Return the (X, Y) coordinate for the center point of the cell that contains the specified text.  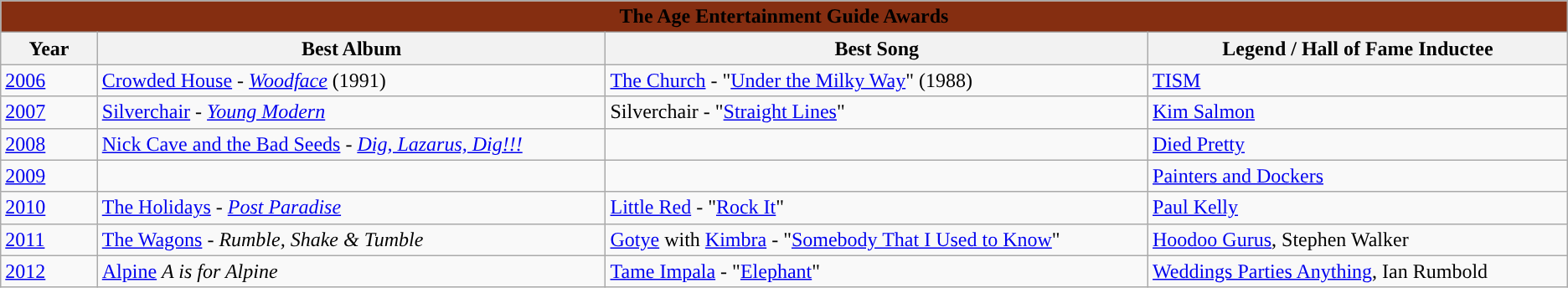
The Wagons - Rumble, Shake & Tumble (352, 239)
2011 (49, 239)
Died Pretty (1359, 144)
The Age Entertainment Guide Awards (784, 17)
Little Red - "Rock It" (877, 208)
Silverchair - Young Modern (352, 112)
Kim Salmon (1359, 112)
Hoodoo Gurus, Stephen Walker (1359, 239)
Paul Kelly (1359, 208)
TISM (1359, 80)
The Holidays - Post Paradise (352, 208)
Best Album (352, 49)
2006 (49, 80)
Painters and Dockers (1359, 176)
Legend / Hall of Fame Inductee (1359, 49)
Gotye with Kimbra - "Somebody That I Used to Know" (877, 239)
Weddings Parties Anything, Ian Rumbold (1359, 271)
Tame Impala - "Elephant" (877, 271)
Best Song (877, 49)
2008 (49, 144)
Crowded House - Woodface (1991) (352, 80)
Year (49, 49)
2010 (49, 208)
2009 (49, 176)
The Church - "Under the Milky Way" (1988) (877, 80)
2012 (49, 271)
Nick Cave and the Bad Seeds - Dig, Lazarus, Dig!!! (352, 144)
Alpine A is for Alpine (352, 271)
Silverchair - "Straight Lines" (877, 112)
2007 (49, 112)
